Identify which cell holds the provided text, then report its [x, y] central coordinate. 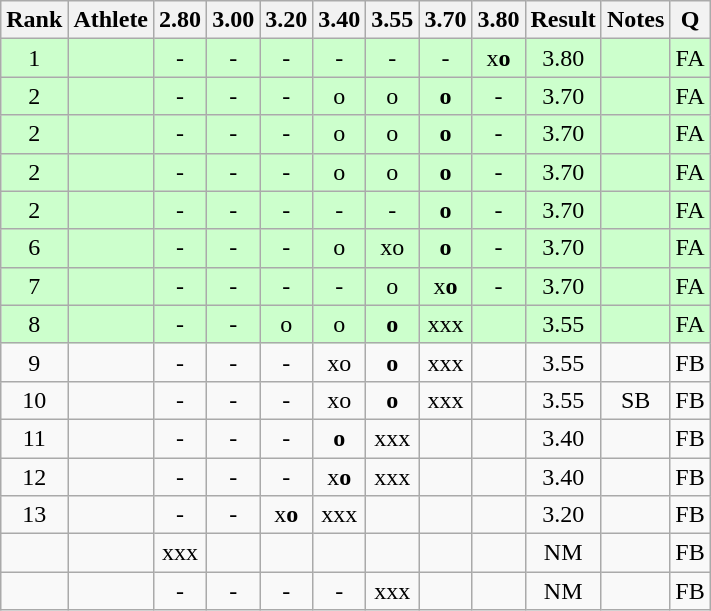
7 [34, 286]
Athlete [111, 20]
3.00 [234, 20]
13 [34, 515]
10 [34, 400]
1 [34, 58]
12 [34, 477]
Result [563, 20]
8 [34, 324]
11 [34, 438]
9 [34, 362]
Notes [635, 20]
2.80 [180, 20]
Q [690, 20]
SB [635, 400]
Rank [34, 20]
6 [34, 248]
